For the text-containing cell, return its midpoint in (X, Y) coordinate format. 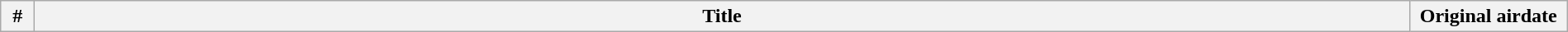
Title (722, 16)
# (18, 16)
Original airdate (1489, 16)
